Extract the (x, y) coordinate from the center of the cell holding the provided text.  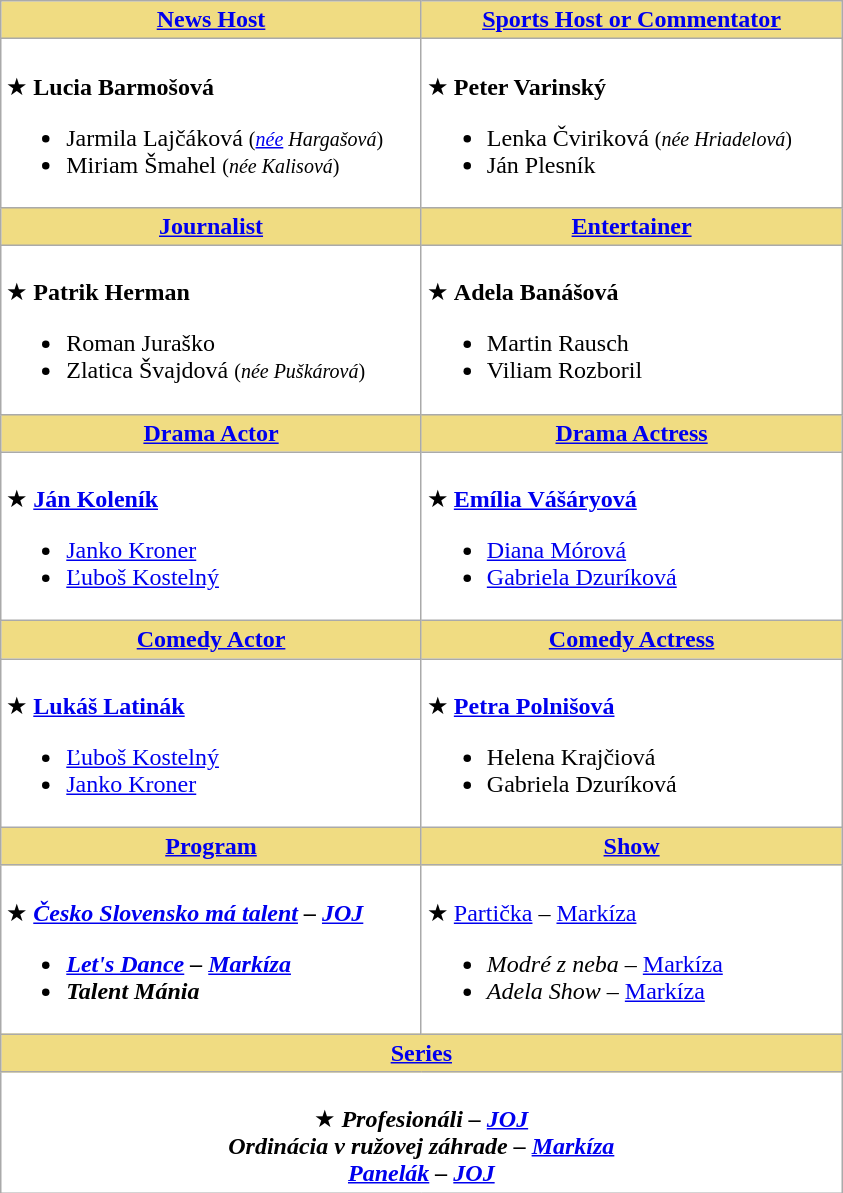
★ Emília VášáryováDiana MórováGabriela Dzuríková (632, 536)
★ Peter VarinskýLenka Čviriková (née Hriadelová)Ján Plesník (632, 124)
Comedy Actress (632, 640)
Program (212, 846)
Sports Host or Commentator (632, 20)
Comedy Actor (212, 640)
★ Česko Slovensko má talent – JOJLet's Dance – MarkízaTalent Mánia (212, 950)
★ Petra PolnišováHelena KrajčiováGabriela Dzuríková (632, 744)
★ Lucia BarmošováJarmila Lajčáková (née Hargašová)Miriam Šmahel (née Kalisová) (212, 124)
Drama Actress (632, 433)
Journalist (212, 226)
★ Partička – MarkízaModré z neba – MarkízaAdela Show – Markíza (632, 950)
Show (632, 846)
★ Ján KoleníkJanko KronerĽuboš Kostelný (212, 536)
★ Lukáš LatinákĽuboš KostelnýJanko Kroner (212, 744)
Drama Actor (212, 433)
★ Adela BanášováMartin RauschViliam Rozboril (632, 330)
Entertainer (632, 226)
★ Patrik HermanRoman JuraškoZlatica Švajdová (née Puškárová) (212, 330)
★ Profesionáli – JOJ Ordinácia v ružovej záhrade – Markíza Panelák – JOJ (422, 1132)
News Host (212, 20)
Series (422, 1053)
